Scan for the cell matching the given text and deliver its [X, Y] coordinate at center. 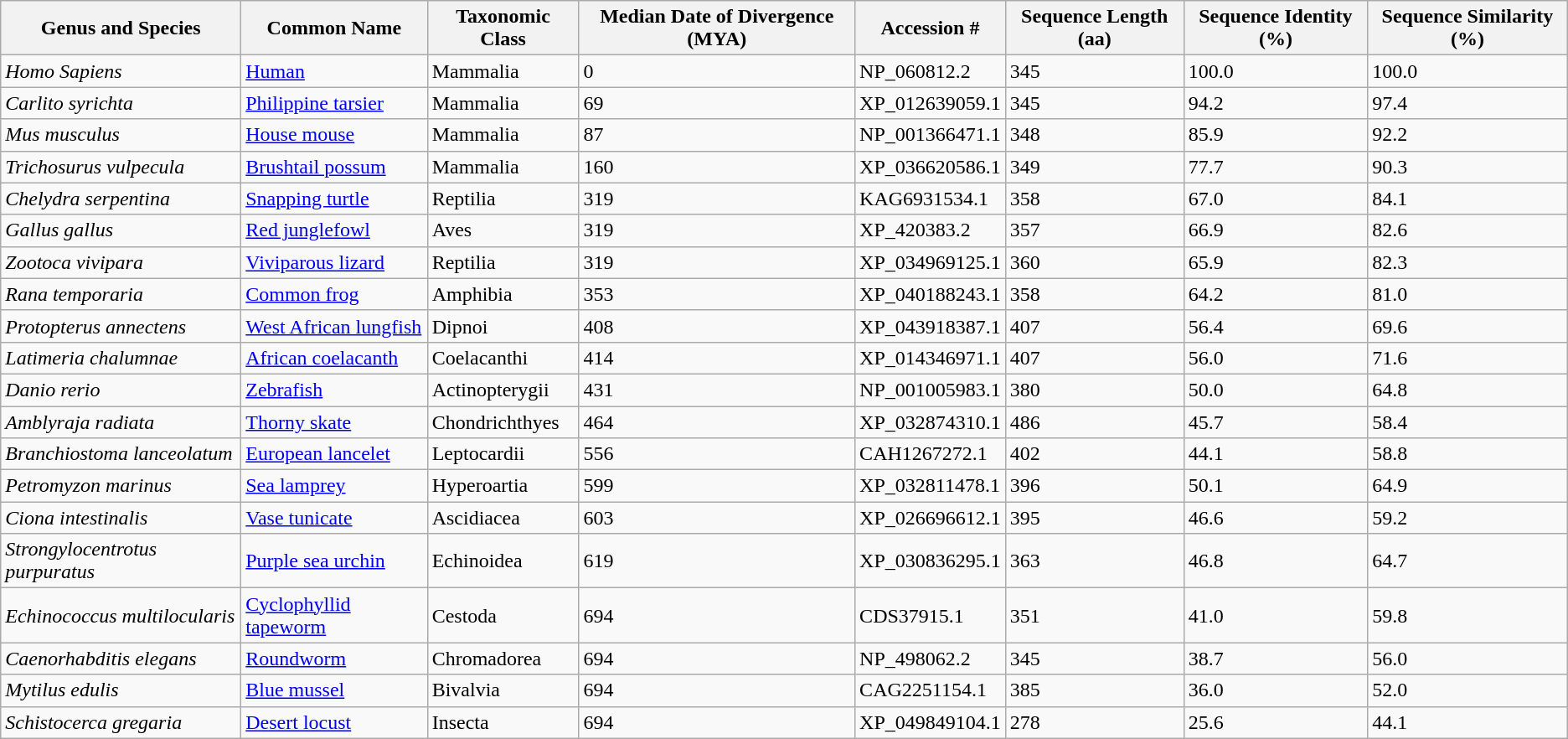
46.8 [1276, 561]
XP_049849104.1 [931, 722]
81.0 [1467, 294]
XP_030836295.1 [931, 561]
XP_012639059.1 [931, 103]
Rana temporaria [121, 294]
Roundworm [334, 659]
African coelacanth [334, 358]
599 [717, 486]
XP_032811478.1 [931, 486]
CAH1267272.1 [931, 454]
360 [1094, 262]
Snapping turtle [334, 199]
Sequence Length (aa) [1094, 28]
Sequence Similarity (%) [1467, 28]
64.8 [1467, 390]
Branchiostoma lanceolatum [121, 454]
69.6 [1467, 326]
Danio rerio [121, 390]
0 [717, 71]
West African lungfish [334, 326]
85.9 [1276, 135]
Petromyzon marinus [121, 486]
92.2 [1467, 135]
Median Date of Divergence (MYA) [717, 28]
European lancelet [334, 454]
Insecta [503, 722]
Homo Sapiens [121, 71]
Taxonomic Class [503, 28]
41.0 [1276, 615]
Viviparous lizard [334, 262]
58.8 [1467, 454]
Common Name [334, 28]
Chelydra serpentina [121, 199]
Chondrichthyes [503, 421]
Ascidiacea [503, 518]
603 [717, 518]
464 [717, 421]
90.3 [1467, 167]
Trichosurus vulpecula [121, 167]
Dipnoi [503, 326]
XP_014346971.1 [931, 358]
363 [1094, 561]
36.0 [1276, 690]
395 [1094, 518]
59.2 [1467, 518]
38.7 [1276, 659]
Aves [503, 230]
Chromadorea [503, 659]
431 [717, 390]
XP_032874310.1 [931, 421]
XP_040188243.1 [931, 294]
Coelacanthi [503, 358]
KAG6931534.1 [931, 199]
94.2 [1276, 103]
Actinopterygii [503, 390]
64.2 [1276, 294]
408 [717, 326]
Sea lamprey [334, 486]
Protopterus annectens [121, 326]
402 [1094, 454]
Philippine tarsier [334, 103]
NP_001005983.1 [931, 390]
Schistocerca gregaria [121, 722]
CAG2251154.1 [931, 690]
Amblyraja radiata [121, 421]
486 [1094, 421]
65.9 [1276, 262]
Zootoca vivipara [121, 262]
House mouse [334, 135]
380 [1094, 390]
357 [1094, 230]
45.7 [1276, 421]
Cyclophyllid tapeworm [334, 615]
Common frog [334, 294]
Bivalvia [503, 690]
XP_034969125.1 [931, 262]
46.6 [1276, 518]
XP_026696612.1 [931, 518]
278 [1094, 722]
NP_060812.2 [931, 71]
351 [1094, 615]
Amphibia [503, 294]
50.1 [1276, 486]
97.4 [1467, 103]
Hyperoartia [503, 486]
Thorny skate [334, 421]
82.6 [1467, 230]
Latimeria chalumnae [121, 358]
77.7 [1276, 167]
414 [717, 358]
Gallus gallus [121, 230]
Caenorhabditis elegans [121, 659]
84.1 [1467, 199]
87 [717, 135]
396 [1094, 486]
619 [717, 561]
50.0 [1276, 390]
XP_036620586.1 [931, 167]
71.6 [1467, 358]
NP_001366471.1 [931, 135]
58.4 [1467, 421]
Carlito syrichta [121, 103]
Genus and Species [121, 28]
Accession # [931, 28]
353 [717, 294]
Mytilus edulis [121, 690]
56.4 [1276, 326]
Echinoidea [503, 561]
556 [717, 454]
349 [1094, 167]
Desert locust [334, 722]
Blue mussel [334, 690]
Sequence Identity (%) [1276, 28]
Brushtail possum [334, 167]
Red junglefowl [334, 230]
66.9 [1276, 230]
Purple sea urchin [334, 561]
385 [1094, 690]
67.0 [1276, 199]
64.9 [1467, 486]
160 [717, 167]
Cestoda [503, 615]
Vase tunicate [334, 518]
69 [717, 103]
64.7 [1467, 561]
25.6 [1276, 722]
Mus musculus [121, 135]
Ciona intestinalis [121, 518]
Echinococcus multilocularis [121, 615]
82.3 [1467, 262]
XP_420383.2 [931, 230]
348 [1094, 135]
Human [334, 71]
Zebrafish [334, 390]
NP_498062.2 [931, 659]
Leptocardii [503, 454]
CDS37915.1 [931, 615]
52.0 [1467, 690]
XP_043918387.1 [931, 326]
59.8 [1467, 615]
Strongylocentrotus purpuratus [121, 561]
